For the text-containing cell, return its midpoint in (x, y) coordinate format. 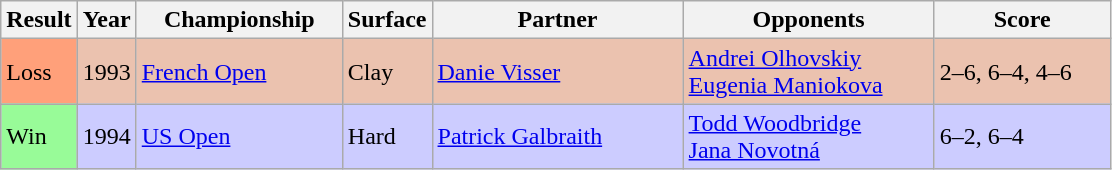
Championship (239, 20)
French Open (239, 72)
Danie Visser (558, 72)
Result (39, 20)
Hard (387, 136)
Opponents (808, 20)
Partner (558, 20)
1994 (106, 136)
Andrei Olhovskiy Eugenia Maniokova (808, 72)
Win (39, 136)
US Open (239, 136)
1993 (106, 72)
Patrick Galbraith (558, 136)
Year (106, 20)
Surface (387, 20)
6–2, 6–4 (1022, 136)
Loss (39, 72)
Todd Woodbridge Jana Novotná (808, 136)
Score (1022, 20)
Clay (387, 72)
2–6, 6–4, 4–6 (1022, 72)
